From the cell containing the given text, extract its center point as (X, Y) coordinate. 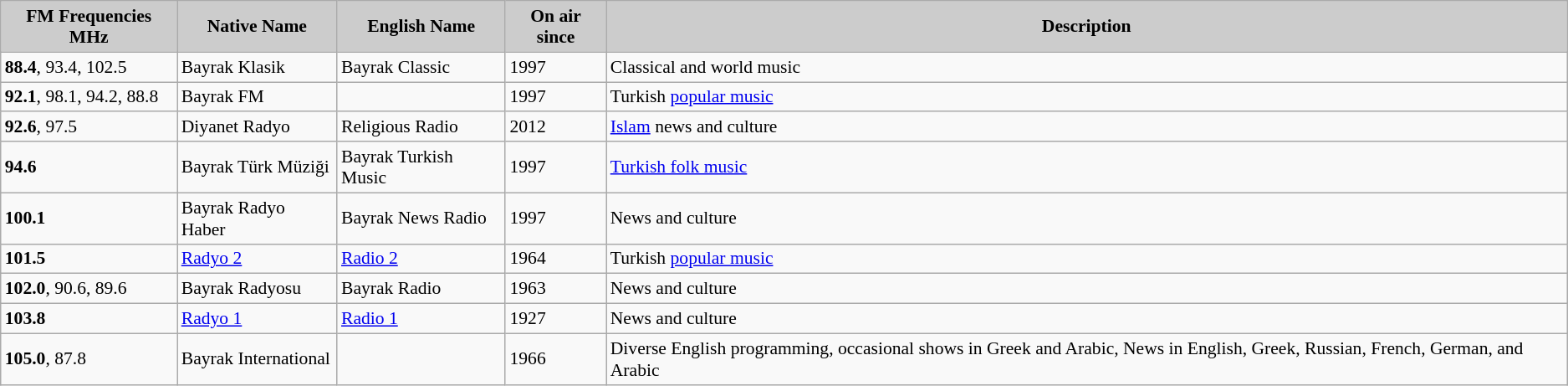
Bayrak Türk Müziği (258, 167)
Bayrak FM (258, 97)
Classical and world music (1087, 67)
Description (1087, 27)
1966 (555, 358)
Bayrak International (258, 358)
101.5 (89, 259)
Bayrak Klasik (258, 67)
Radio 2 (421, 259)
92.6, 97.5 (89, 127)
FM Frequencies MHz (89, 27)
1963 (555, 289)
103.8 (89, 319)
English Name (421, 27)
92.1, 98.1, 94.2, 88.8 (89, 97)
88.4, 93.4, 102.5 (89, 67)
Diverse English programming, occasional shows in Greek and Arabic, News in English, Greek, Russian, French, German, and Arabic (1087, 358)
Diyanet Radyo (258, 127)
Bayrak News Radio (421, 218)
Bayrak Classic (421, 67)
On air since (555, 27)
105.0, 87.8 (89, 358)
1927 (555, 319)
Bayrak Radio (421, 289)
Islam news and culture (1087, 127)
Bayrak Radyosu (258, 289)
Radyo 2 (258, 259)
Religious Radio (421, 127)
100.1 (89, 218)
Bayrak Turkish Music (421, 167)
Radyo 1 (258, 319)
Turkish folk music (1087, 167)
94.6 (89, 167)
2012 (555, 127)
1964 (555, 259)
102.0, 90.6, 89.6 (89, 289)
Native Name (258, 27)
Radio 1 (421, 319)
Bayrak Radyo Haber (258, 218)
